Locate the cell with the specified text and output its [X, Y] center coordinate. 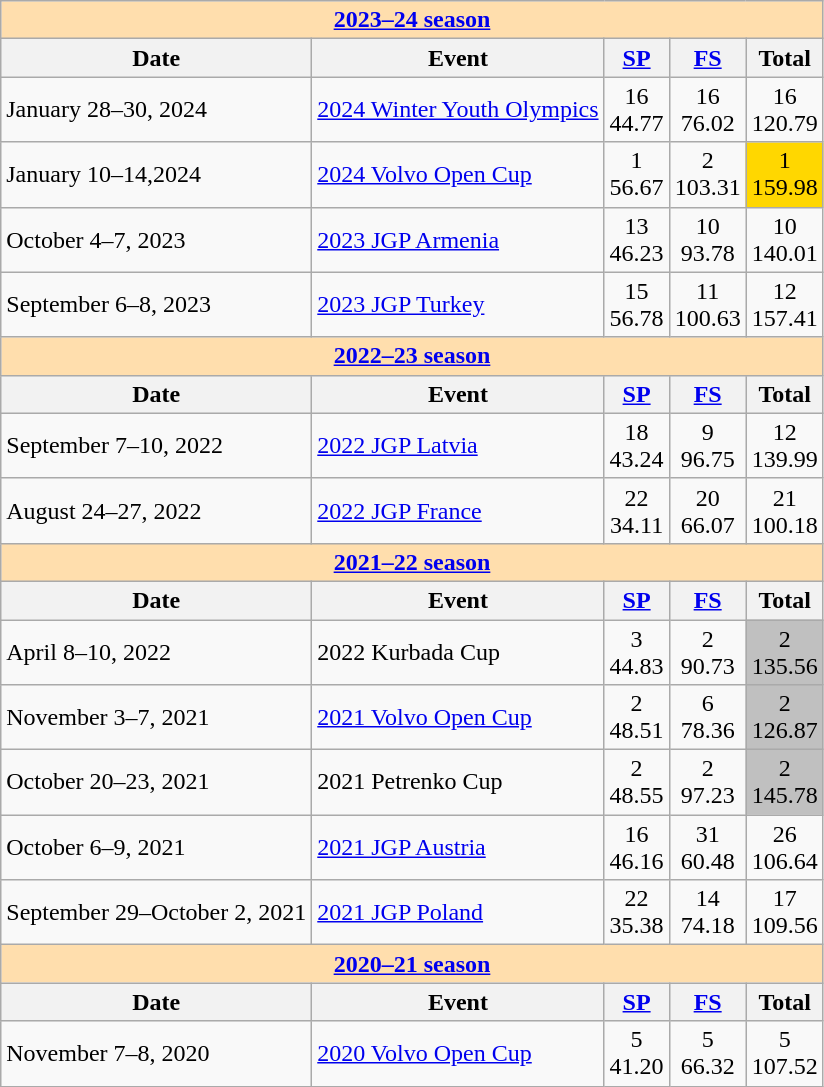
2023 JGP Armenia [458, 240]
2020 Volvo Open Cup [458, 1054]
2021 Petrenko Cup [458, 782]
2022 Kurbada Cup [458, 652]
September 6–8, 2023 [156, 304]
2 48.55 [636, 782]
September 29–October 2, 2021 [156, 912]
14 74.18 [708, 912]
11 100.63 [708, 304]
6 78.36 [708, 718]
November 3–7, 2021 [156, 718]
20 66.07 [708, 510]
18 43.24 [636, 446]
2024 Volvo Open Cup [458, 174]
5 66.32 [708, 1054]
November 7–8, 2020 [156, 1054]
5 107.52 [784, 1054]
August 24–27, 2022 [156, 510]
2 90.73 [708, 652]
2021 JGP Poland [458, 912]
22 34.11 [636, 510]
2023 JGP Turkey [458, 304]
13 46.23 [636, 240]
October 6–9, 2021 [156, 848]
10 140.01 [784, 240]
5 41.20 [636, 1054]
2 145.78 [784, 782]
1 56.67 [636, 174]
16 76.02 [708, 110]
26 106.64 [784, 848]
2 135.56 [784, 652]
2 126.87 [784, 718]
January 28–30, 2024 [156, 110]
October 20–23, 2021 [156, 782]
2023–24 season [412, 20]
16 46.16 [636, 848]
2021–22 season [412, 562]
2020–21 season [412, 964]
October 4–7, 2023 [156, 240]
31 60.48 [708, 848]
2022 JGP France [458, 510]
15 56.78 [636, 304]
2 48.51 [636, 718]
2022–23 season [412, 356]
1 159.98 [784, 174]
April 8–10, 2022 [156, 652]
12 157.41 [784, 304]
12 139.99 [784, 446]
22 35.38 [636, 912]
16 44.77 [636, 110]
January 10–14,2024 [156, 174]
9 96.75 [708, 446]
17 109.56 [784, 912]
September 7–10, 2022 [156, 446]
2 103.31 [708, 174]
2022 JGP Latvia [458, 446]
2021 JGP Austria [458, 848]
3 44.83 [636, 652]
2 97.23 [708, 782]
2024 Winter Youth Olympics [458, 110]
10 93.78 [708, 240]
21 100.18 [784, 510]
2021 Volvo Open Cup [458, 718]
16 120.79 [784, 110]
